Pinpoint the cell where the given text exists, returning its (x, y) midpoint coordinate. 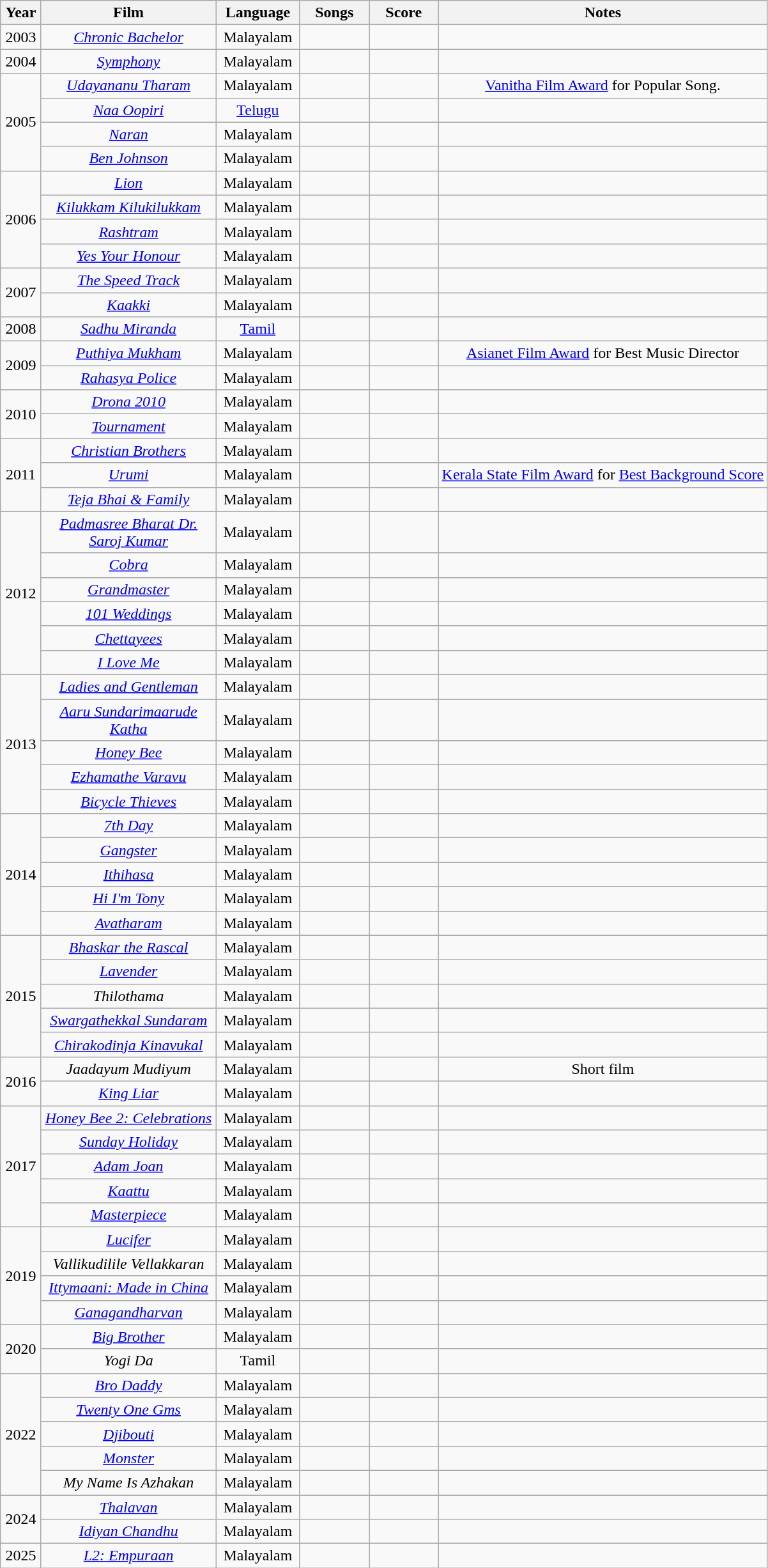
Ittymaani: Made in China (128, 1288)
Ladies and Gentleman (128, 687)
Teja Bhai & Family (128, 499)
Score (404, 13)
The Speed Track (128, 280)
2016 (21, 1081)
2022 (21, 1434)
2025 (21, 1556)
Vallikudilile Vellakkaran (128, 1264)
2020 (21, 1349)
2004 (21, 61)
2011 (21, 475)
Avatharam (128, 923)
Ezhamathe Varavu (128, 777)
Notes (603, 13)
Udayananu Tharam (128, 86)
Puthiya Mukham (128, 353)
Christian Brothers (128, 451)
Big Brother (128, 1337)
Ben Johnson (128, 159)
I Love Me (128, 662)
Film (128, 13)
Kaakki (128, 305)
2010 (21, 414)
2009 (21, 366)
Grandmaster (128, 589)
Yes Your Honour (128, 256)
Year (21, 13)
Symphony (128, 61)
2003 (21, 37)
2006 (21, 219)
2019 (21, 1276)
Aaru Sundarimaarude Katha (128, 720)
Yogi Da (128, 1361)
Cobra (128, 565)
Drona 2010 (128, 402)
Thalavan (128, 1507)
Jaadayum Mudiyum (128, 1069)
2024 (21, 1519)
Padmasree Bharat Dr. Saroj Kumar (128, 532)
2008 (21, 329)
Sunday Holiday (128, 1142)
Monster (128, 1458)
Songs (335, 13)
Urumi (128, 475)
Masterpiece (128, 1215)
Swargathekkal Sundaram (128, 1020)
Naran (128, 134)
Short film (603, 1069)
Djibouti (128, 1434)
Asianet Film Award for Best Music Director (603, 353)
Rahasya Police (128, 378)
My Name Is Azhakan (128, 1482)
Vanitha Film Award for Popular Song. (603, 86)
Bicycle Thieves (128, 802)
Sadhu Miranda (128, 329)
Lion (128, 183)
Honey Bee 2: Celebrations (128, 1118)
Kerala State Film Award for Best Background Score (603, 475)
Lucifer (128, 1239)
Rashtram (128, 231)
Adam Joan (128, 1167)
2012 (21, 593)
2017 (21, 1167)
L2: Empuraan (128, 1556)
Gangster (128, 850)
Twenty One Gms (128, 1409)
Chettayees (128, 638)
2015 (21, 996)
Thilothama (128, 996)
2013 (21, 744)
2007 (21, 292)
Honey Bee (128, 753)
Ganagandharvan (128, 1312)
2014 (21, 874)
Lavender (128, 972)
101 Weddings (128, 614)
Tournament (128, 426)
Bhaskar the Rascal (128, 947)
King Liar (128, 1093)
Chirakodinja Kinavukal (128, 1044)
Ithihasa (128, 874)
Language (258, 13)
Telugu (258, 110)
Chronic Bachelor (128, 37)
Kaattu (128, 1191)
Bro Daddy (128, 1385)
Naa Oopiri (128, 110)
Idiyan Chandhu (128, 1532)
2005 (21, 122)
7th Day (128, 826)
Hi I'm Tony (128, 899)
Kilukkam Kilukilukkam (128, 207)
